Provide the (x, y) coordinate of the cell's center where the given text is located.  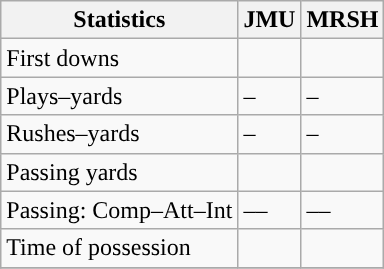
JMU (270, 20)
Plays–yards (120, 96)
Statistics (120, 20)
MRSH (342, 20)
First downs (120, 58)
Passing yards (120, 172)
Passing: Comp–Att–Int (120, 210)
Time of possession (120, 248)
Rushes–yards (120, 134)
